For the text-containing cell, return its midpoint in [X, Y] coordinate format. 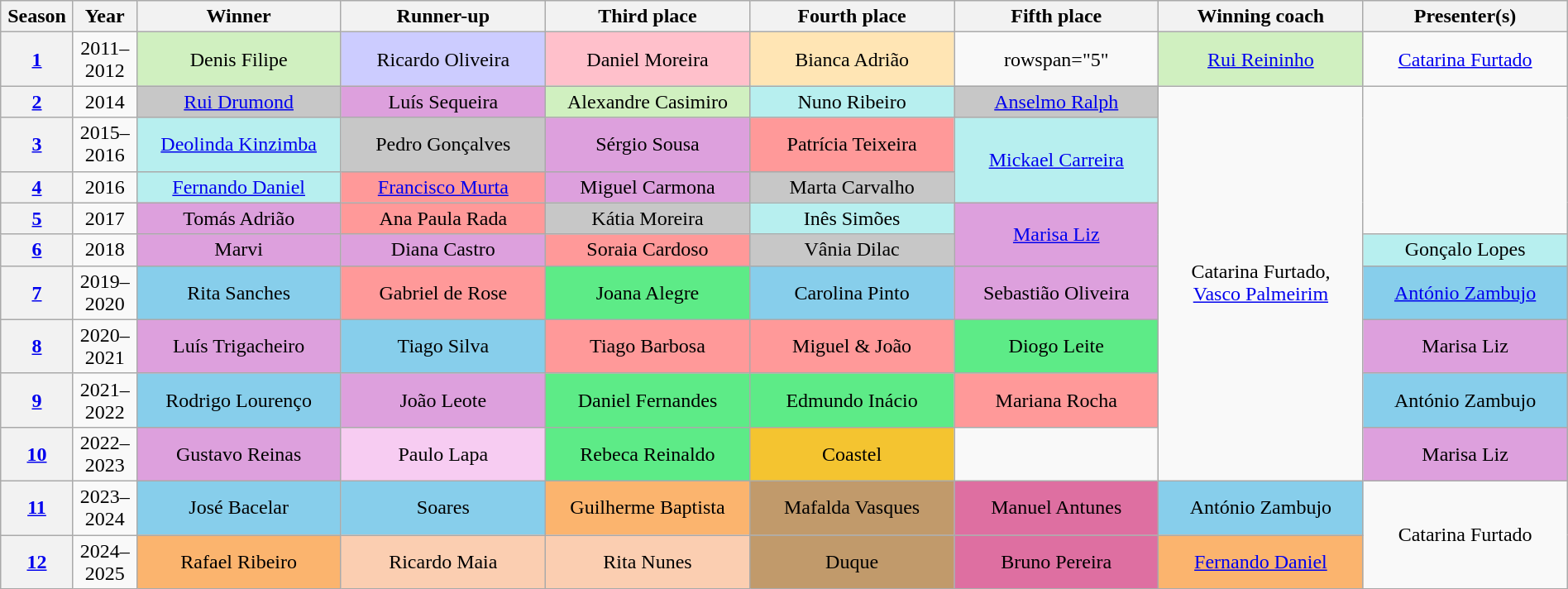
2016 [104, 187]
Gonçalo Lopes [1465, 250]
Ricardo Oliveira [443, 60]
Guilherme Baptista [647, 508]
Soares [443, 508]
2024–2025 [104, 561]
Coastel [852, 453]
Manuel Antunes [1057, 508]
2022–2023 [104, 453]
Pedro Gonçalves [443, 144]
2018 [104, 250]
Luís Sequeira [443, 102]
João Leote [443, 400]
11 [37, 508]
Alexandre Casimiro [647, 102]
Ricardo Maia [443, 561]
Rodrigo Lourenço [238, 400]
Marta Carvalho [852, 187]
rowspan="5" [1057, 60]
Vânia Dilac [852, 250]
7 [37, 293]
Inês Simões [852, 218]
Bianca Adrião [852, 60]
2021–2022 [104, 400]
Winner [238, 17]
Mariana Rocha [1057, 400]
Rui Reininho [1260, 60]
Sérgio Sousa [647, 144]
Mafalda Vasques [852, 508]
Edmundo Inácio [852, 400]
Miguel Carmona [647, 187]
Joana Alegre [647, 293]
2019–2020 [104, 293]
10 [37, 453]
Rafael Ribeiro [238, 561]
1 [37, 60]
Diogo Leite [1057, 346]
Gabriel de Rose [443, 293]
Kátia Moreira [647, 218]
2 [37, 102]
Luís Trigacheiro [238, 346]
2017 [104, 218]
Paulo Lapa [443, 453]
Daniel Fernandes [647, 400]
Sebastião Oliveira [1057, 293]
4 [37, 187]
Third place [647, 17]
Presenter(s) [1465, 17]
Duque [852, 561]
Rita Sanches [238, 293]
8 [37, 346]
Anselmo Ralph [1057, 102]
Daniel Moreira [647, 60]
Catarina Furtado,Vasco Palmeirim [1260, 284]
Deolinda Kinzimba [238, 144]
Marvi [238, 250]
2023–2024 [104, 508]
Ana Paula Rada [443, 218]
Rebeca Reinaldo [647, 453]
Mickael Carreira [1057, 160]
6 [37, 250]
José Bacelar [238, 508]
3 [37, 144]
Rita Nunes [647, 561]
9 [37, 400]
Carolina Pinto [852, 293]
Nuno Ribeiro [852, 102]
12 [37, 561]
Miguel & João [852, 346]
Patrícia Teixeira [852, 144]
Year [104, 17]
2020–2021 [104, 346]
Gustavo Reinas [238, 453]
Tiago Silva [443, 346]
2015–2016 [104, 144]
Diana Castro [443, 250]
Season [37, 17]
Fourth place [852, 17]
Tiago Barbosa [647, 346]
5 [37, 218]
Runner-up [443, 17]
2014 [104, 102]
Denis Filipe [238, 60]
Bruno Pereira [1057, 561]
Francisco Murta [443, 187]
Tomás Adrião [238, 218]
Soraia Cardoso [647, 250]
Rui Drumond [238, 102]
Winning coach [1260, 17]
2011–2012 [104, 60]
Fifth place [1057, 17]
